Detect which cell encompasses the target text, then output its (x, y) center coordinate. 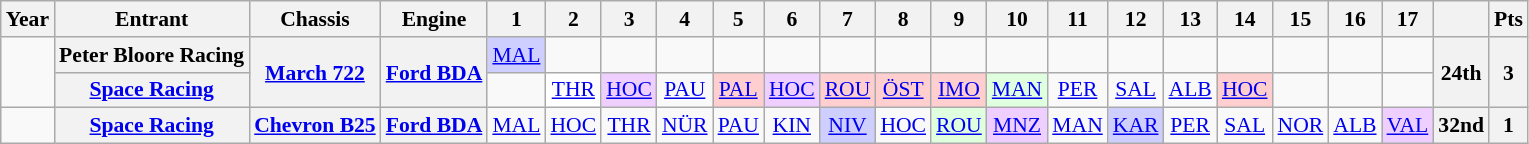
32nd (1461, 126)
2 (573, 19)
6 (792, 19)
VAL (1408, 126)
ÖST (903, 90)
IMO (959, 90)
MNZ (1018, 126)
5 (738, 19)
Engine (434, 19)
NIV (848, 126)
Pts (1508, 19)
12 (1136, 19)
13 (1190, 19)
KAR (1136, 126)
Year (28, 19)
15 (1301, 19)
4 (685, 19)
10 (1018, 19)
17 (1408, 19)
Peter Bloore Racing (152, 55)
16 (1354, 19)
7 (848, 19)
24th (1461, 72)
8 (903, 19)
Chevron B25 (314, 126)
Entrant (152, 19)
PAL (738, 90)
14 (1245, 19)
11 (1078, 19)
March 722 (314, 72)
NÜR (685, 126)
Chassis (314, 19)
NOR (1301, 126)
9 (959, 19)
KIN (792, 126)
